Detect which cell encompasses the target text, then output its (X, Y) center coordinate. 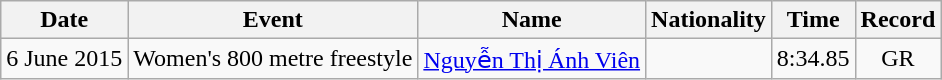
Nationality (709, 20)
6 June 2015 (64, 59)
Women's 800 metre freestyle (273, 59)
GR (898, 59)
Name (532, 20)
Nguyễn Thị Ánh Viên (532, 59)
Record (898, 20)
Event (273, 20)
8:34.85 (813, 59)
Time (813, 20)
Date (64, 20)
